Provide the [x, y] coordinate of the cell's center where the given text is located.  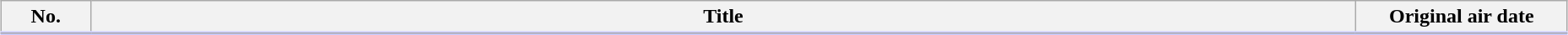
Title [723, 17]
No. [46, 17]
Original air date [1462, 17]
